Determine the [x, y] coordinate at the center of the cell enclosing the given text.  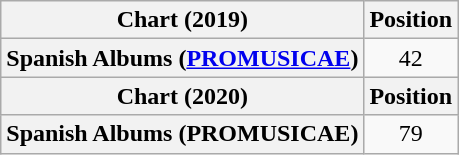
79 [411, 134]
Chart (2019) [182, 20]
42 [411, 58]
Chart (2020) [182, 96]
